From the cell containing the given text, extract its center point as (X, Y) coordinate. 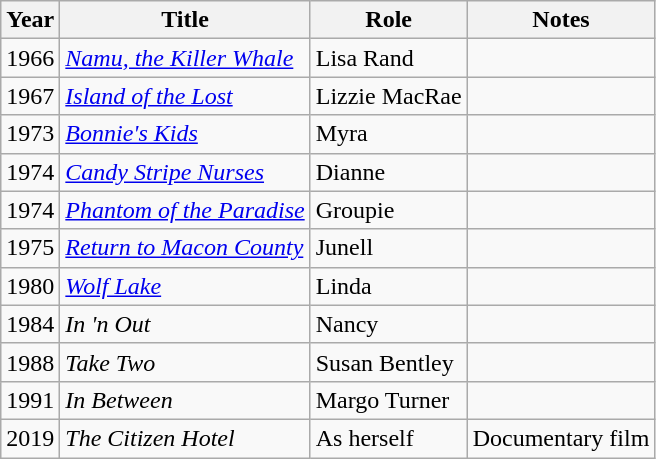
Myra (388, 134)
1975 (30, 248)
Margo Turner (388, 400)
2019 (30, 438)
Junell (388, 248)
Return to Macon County (185, 248)
As herself (388, 438)
1980 (30, 286)
Title (185, 20)
In Between (185, 400)
Bonnie's Kids (185, 134)
1967 (30, 96)
In 'n Out (185, 324)
Dianne (388, 172)
Namu, the Killer Whale (185, 58)
Lisa Rand (388, 58)
Nancy (388, 324)
Documentary film (561, 438)
1984 (30, 324)
Year (30, 20)
Role (388, 20)
Take Two (185, 362)
1988 (30, 362)
Wolf Lake (185, 286)
Candy Stripe Nurses (185, 172)
1966 (30, 58)
Notes (561, 20)
Linda (388, 286)
1991 (30, 400)
Susan Bentley (388, 362)
Groupie (388, 210)
Phantom of the Paradise (185, 210)
Lizzie MacRae (388, 96)
Island of the Lost (185, 96)
The Citizen Hotel (185, 438)
1973 (30, 134)
